Scan for the cell matching the given text and deliver its (x, y) coordinate at center. 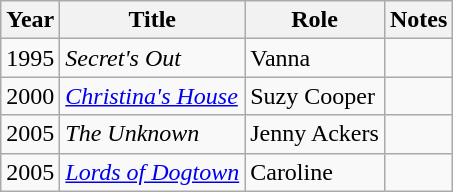
Notes (418, 20)
2000 (30, 96)
Role (315, 20)
Caroline (315, 172)
Vanna (315, 58)
Secret's Out (152, 58)
Christina's House (152, 96)
Title (152, 20)
Suzy Cooper (315, 96)
Year (30, 20)
Lords of Dogtown (152, 172)
Jenny Ackers (315, 134)
The Unknown (152, 134)
1995 (30, 58)
